Search for the cell housing the specified text and yield its (x, y) center coordinate. 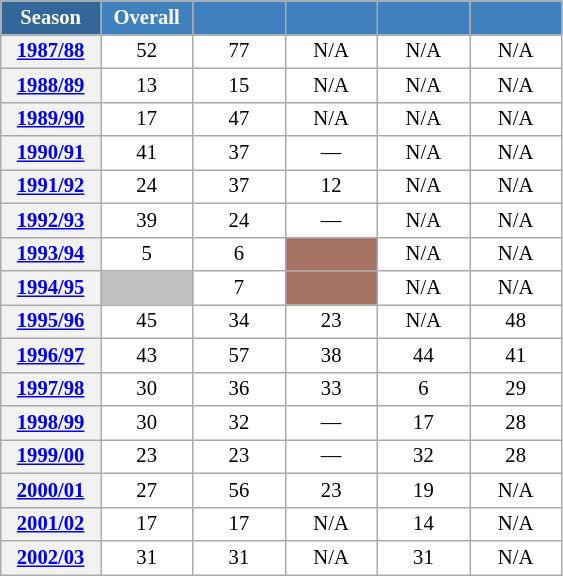
1998/99 (51, 423)
19 (423, 490)
56 (239, 490)
33 (331, 389)
57 (239, 355)
14 (423, 524)
1987/88 (51, 51)
1988/89 (51, 85)
2001/02 (51, 524)
52 (146, 51)
15 (239, 85)
29 (516, 389)
38 (331, 355)
44 (423, 355)
45 (146, 321)
39 (146, 220)
36 (239, 389)
7 (239, 287)
1991/92 (51, 186)
1992/93 (51, 220)
1993/94 (51, 254)
43 (146, 355)
Season (51, 17)
1997/98 (51, 389)
2000/01 (51, 490)
34 (239, 321)
12 (331, 186)
1999/00 (51, 456)
47 (239, 119)
1996/97 (51, 355)
5 (146, 254)
27 (146, 490)
1994/95 (51, 287)
1990/91 (51, 153)
13 (146, 85)
77 (239, 51)
1995/96 (51, 321)
2002/03 (51, 557)
Overall (146, 17)
1989/90 (51, 119)
48 (516, 321)
